From the cell containing the given text, extract its center point as (X, Y) coordinate. 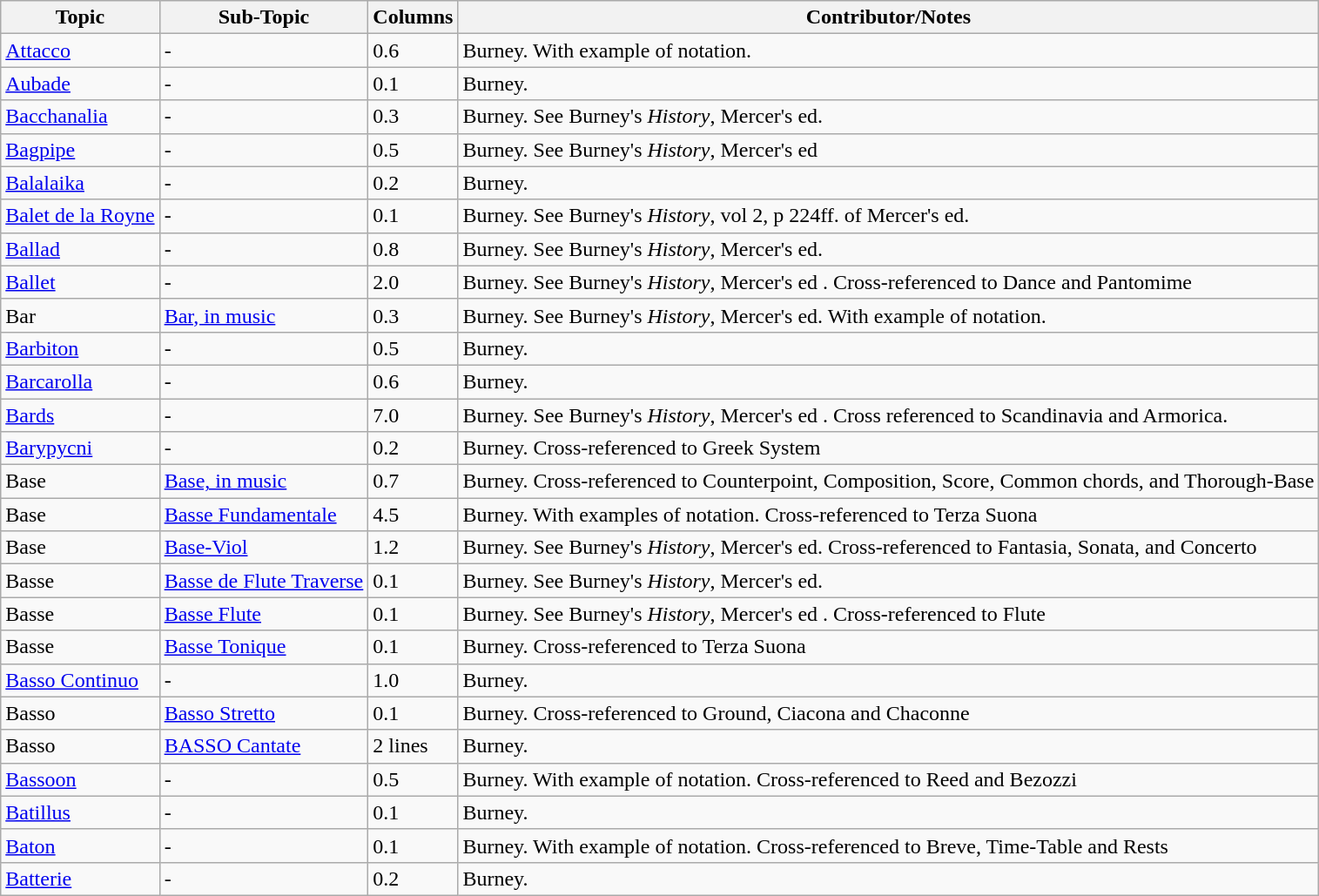
Burney. Cross-referenced to Counterpoint, Composition, Score, Common chords, and Thorough-Base (888, 482)
Basse Flute (264, 614)
Balet de la Royne (80, 216)
Burney. See Burney's History, Mercer's ed. With example of notation. (888, 315)
4.5 (413, 515)
Burney. With example of notation. Cross-referenced to Reed and Bezozzi (888, 779)
Burney. Cross-referenced to Greek System (888, 448)
BASSO Cantate (264, 746)
Barbiton (80, 348)
Bagpipe (80, 150)
Topic (80, 17)
Burney. With example of notation. (888, 51)
1.2 (413, 548)
Base-Viol (264, 548)
Bacchanalia (80, 117)
Bassoon (80, 779)
Basso Stretto (264, 713)
7.0 (413, 415)
Basse Fundamentale (264, 515)
Balalaika (80, 183)
Bards (80, 415)
Attacco (80, 51)
Contributor/Notes (888, 17)
Base, in music (264, 482)
Ballad (80, 249)
Burney. See Burney's History, Mercer's ed. Cross-referenced to Fantasia, Sonata, and Concerto (888, 548)
Bar, in music (264, 315)
Burney. With example of notation. Cross-referenced to Breve, Time-Table and Rests (888, 845)
Ballet (80, 282)
Burney. See Burney's History, Mercer's ed . Cross referenced to Scandinavia and Armorica. (888, 415)
Burney. With examples of notation. Cross-referenced to Terza Suona (888, 515)
0.8 (413, 249)
Burney. Cross-referenced to Terza Suona (888, 647)
Burney. Cross-referenced to Ground, Ciacona and Chaconne (888, 713)
Barypycni (80, 448)
Basse Tonique (264, 647)
Barcarolla (80, 381)
Burney. See Burney's History, Mercer's ed (888, 150)
0.7 (413, 482)
Burney. See Burney's History, vol 2, p 224ff. of Mercer's ed. (888, 216)
Columns (413, 17)
2 lines (413, 746)
Basse de Flute Traverse (264, 581)
Batillus (80, 812)
Baton (80, 845)
Bar (80, 315)
Batterie (80, 879)
2.0 (413, 282)
Basso Continuo (80, 680)
Burney. See Burney's History, Mercer's ed . Cross-referenced to Flute (888, 614)
Sub-Topic (264, 17)
Burney. See Burney's History, Mercer's ed . Cross-referenced to Dance and Pantomime (888, 282)
1.0 (413, 680)
Aubade (80, 84)
